Determine the (X, Y) coordinate at the center of the cell enclosing the given text.  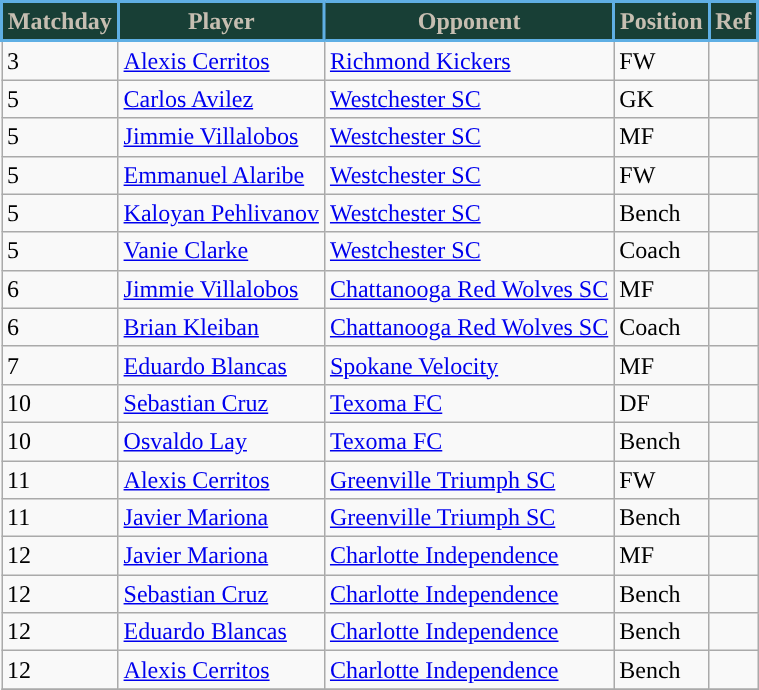
Richmond Kickers (468, 60)
Vanie Clarke (221, 251)
GK (662, 99)
Matchday (60, 22)
Kaloyan Pehlivanov (221, 213)
DF (662, 403)
Position (662, 22)
7 (60, 365)
Player (221, 22)
Carlos Avilez (221, 99)
Spokane Velocity (468, 365)
Osvaldo Lay (221, 441)
Brian Kleiban (221, 327)
3 (60, 60)
Opponent (468, 22)
Ref (734, 22)
Emmanuel Alaribe (221, 175)
